For the text-containing cell, return its midpoint in [x, y] coordinate format. 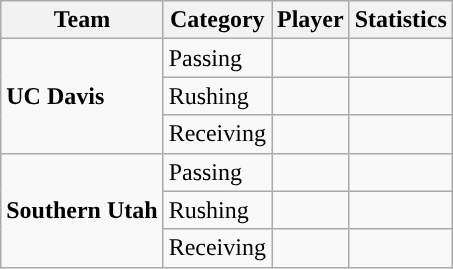
Statistics [400, 20]
Team [82, 20]
UC Davis [82, 96]
Category [217, 20]
Southern Utah [82, 210]
Player [311, 20]
